Extract the [x, y] coordinate from the center of the cell holding the provided text.  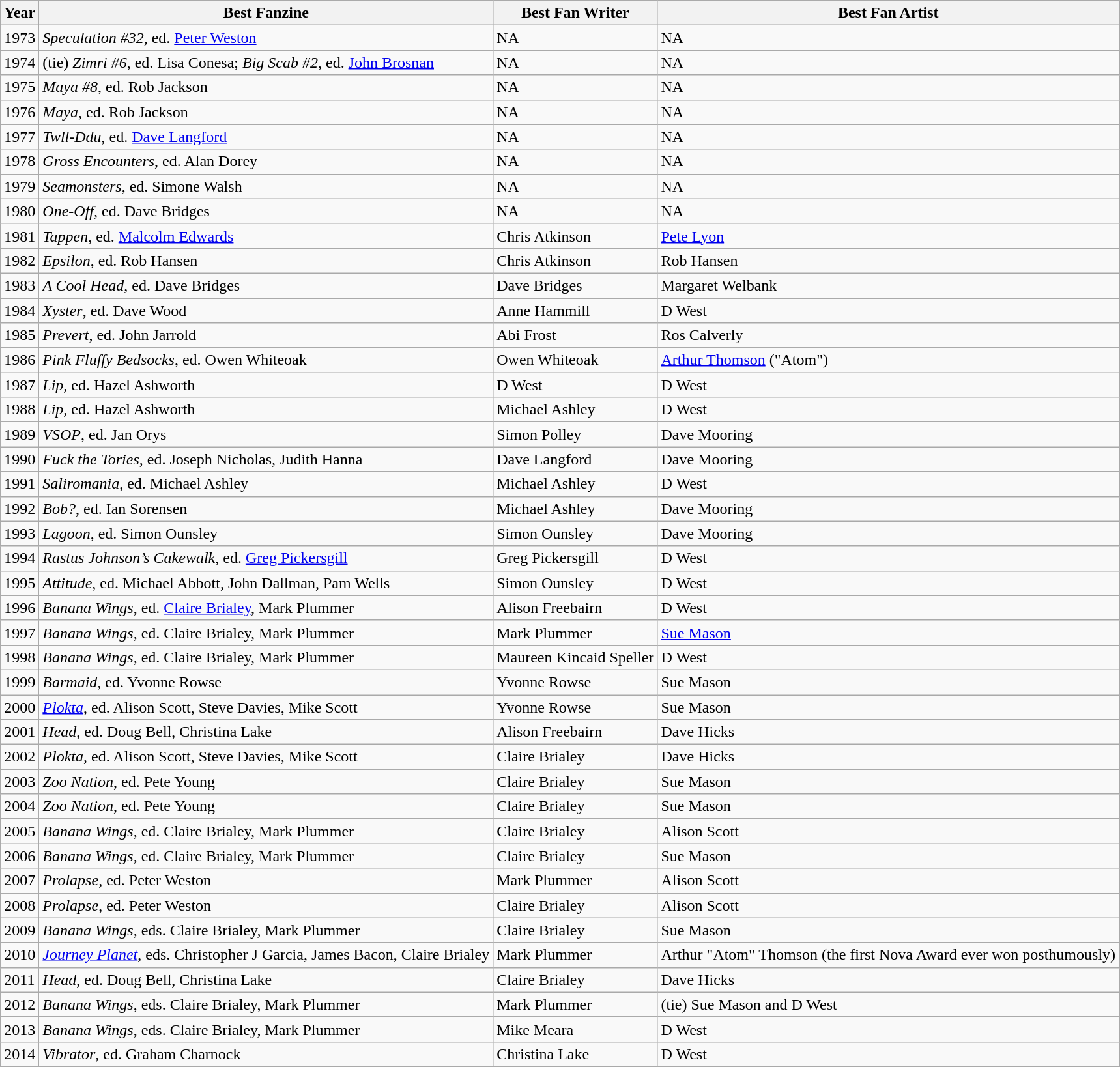
1978 [20, 162]
Mike Meara [575, 1029]
1982 [20, 261]
1987 [20, 385]
Margaret Welbank [889, 285]
Prevert, ed. John Jarrold [266, 335]
(tie) Zimri #6, ed. Lisa Conesa; Big Scab #2, ed. John Brosnan [266, 63]
1981 [20, 236]
Seamonsters, ed. Simone Walsh [266, 186]
Speculation #32, ed. Peter Weston [266, 38]
2013 [20, 1029]
Greg Pickersgill [575, 558]
Dave Langford [575, 459]
Simon Polley [575, 434]
1979 [20, 186]
2005 [20, 831]
(tie) Sue Mason and D West [889, 1004]
2001 [20, 732]
Year [20, 13]
2008 [20, 905]
1985 [20, 335]
1984 [20, 311]
2011 [20, 980]
Maya, ed. Rob Jackson [266, 112]
Bob?, ed. Ian Sorensen [266, 509]
1992 [20, 509]
Tappen, ed. Malcolm Edwards [266, 236]
Best Fanzine [266, 13]
Best Fan Writer [575, 13]
Abi Frost [575, 335]
1991 [20, 484]
1995 [20, 583]
Ros Calverly [889, 335]
1973 [20, 38]
2007 [20, 881]
2010 [20, 955]
Epsilon, ed. Rob Hansen [266, 261]
1996 [20, 608]
Arthur Thomson ("Atom") [889, 360]
2003 [20, 782]
2006 [20, 856]
1994 [20, 558]
Saliromania, ed. Michael Ashley [266, 484]
Twll-Ddu, ed. Dave Langford [266, 137]
1974 [20, 63]
1980 [20, 211]
2014 [20, 1054]
1997 [20, 633]
2004 [20, 806]
Xyster, ed. Dave Wood [266, 311]
Pink Fluffy Bedsocks, ed. Owen Whiteoak [266, 360]
One-Off, ed. Dave Bridges [266, 211]
1983 [20, 285]
Maureen Kincaid Speller [575, 657]
Attitude, ed. Michael Abbott, John Dallman, Pam Wells [266, 583]
1986 [20, 360]
Gross Encounters, ed. Alan Dorey [266, 162]
Fuck the Tories, ed. Joseph Nicholas, Judith Hanna [266, 459]
A Cool Head, ed. Dave Bridges [266, 285]
2002 [20, 757]
2009 [20, 930]
1990 [20, 459]
1993 [20, 533]
Dave Bridges [575, 285]
Anne Hammill [575, 311]
1977 [20, 137]
Vibrator, ed. Graham Charnock [266, 1054]
1989 [20, 434]
Owen Whiteoak [575, 360]
1988 [20, 410]
Barmaid, ed. Yvonne Rowse [266, 682]
Lagoon, ed. Simon Ounsley [266, 533]
Rastus Johnson’s Cakewalk, ed. Greg Pickersgill [266, 558]
1999 [20, 682]
Rob Hansen [889, 261]
Best Fan Artist [889, 13]
VSOP, ed. Jan Orys [266, 434]
Pete Lyon [889, 236]
2012 [20, 1004]
2000 [20, 707]
Christina Lake [575, 1054]
Journey Planet, eds. Christopher J Garcia, James Bacon, Claire Brialey [266, 955]
Arthur "Atom" Thomson (the first Nova Award ever won posthumously) [889, 955]
1998 [20, 657]
1975 [20, 87]
Maya #8, ed. Rob Jackson [266, 87]
1976 [20, 112]
